Identify which cell holds the provided text, then report its (X, Y) central coordinate. 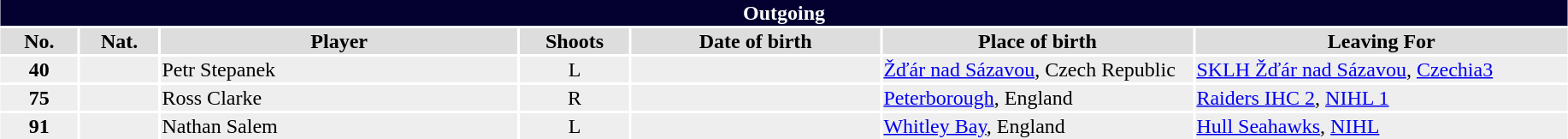
Nat. (120, 41)
No. (39, 41)
Raiders IHC 2, NIHL 1 (1382, 98)
Date of birth (755, 41)
Ross Clarke (339, 98)
91 (39, 126)
Place of birth (1038, 41)
75 (39, 98)
Nathan Salem (339, 126)
Žďár nad Sázavou, Czech Republic (1038, 69)
Hull Seahawks, NIHL (1382, 126)
Whitley Bay, England (1038, 126)
Shoots (575, 41)
40 (39, 69)
Peterborough, England (1038, 98)
R (575, 98)
Player (339, 41)
Leaving For (1382, 41)
Petr Stepanek (339, 69)
SKLH Žďár nad Sázavou, Czechia3 (1382, 69)
Outgoing (783, 13)
